Capture the cell that displays the provided text and extract its [X, Y] central coordinate. 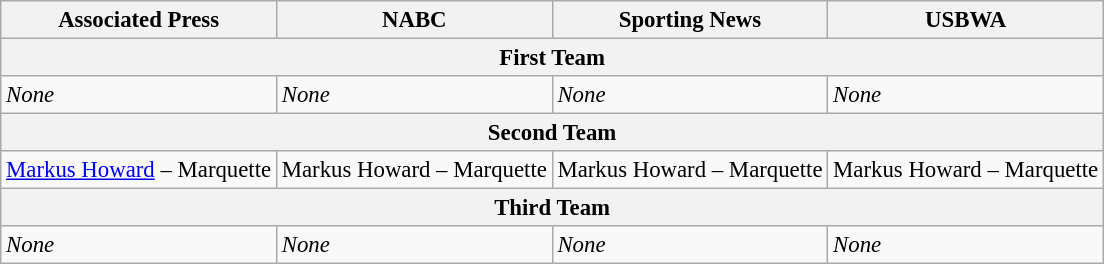
Associated Press [139, 20]
Sporting News [690, 20]
Third Team [552, 208]
NABC [414, 20]
Second Team [552, 133]
USBWA [966, 20]
First Team [552, 58]
